Provide the [x, y] coordinate of the cell's center where the given text is located.  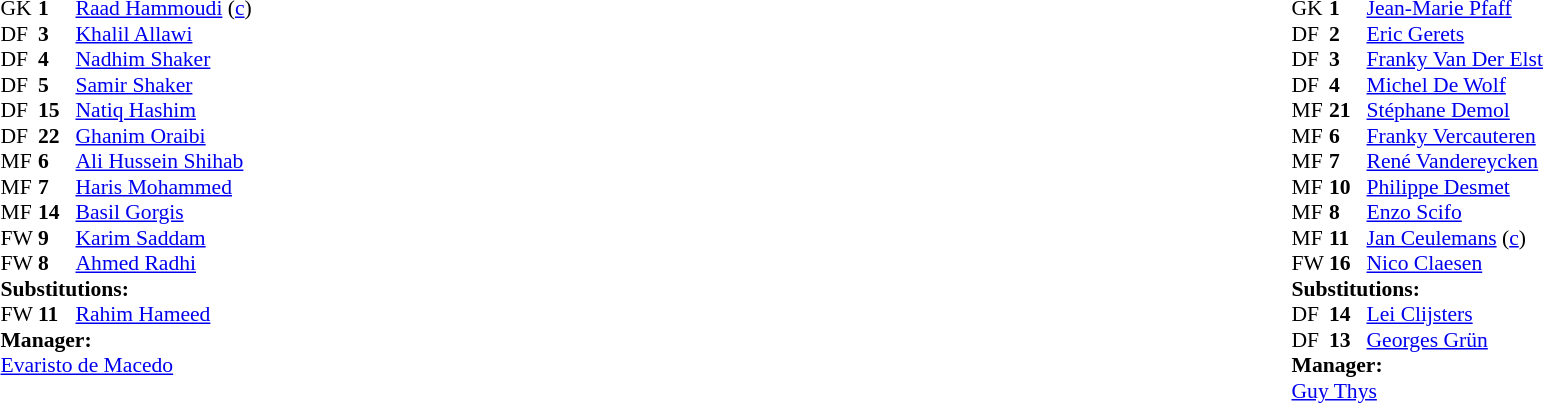
Enzo Scifo [1455, 213]
Stéphane Demol [1455, 111]
13 [1348, 340]
René Vandereycken [1455, 161]
Franky Van Der Elst [1455, 59]
Evaristo de Macedo [126, 365]
Nadhim Shaker [164, 59]
15 [57, 111]
Ghanim Oraibi [164, 136]
Rahim Hameed [164, 315]
Karim Saddam [164, 238]
Jan Ceulemans (c) [1455, 238]
9 [57, 238]
Michel De Wolf [1455, 85]
Natiq Hashim [164, 111]
5 [57, 85]
16 [1348, 263]
Nico Claesen [1455, 263]
Georges Grün [1455, 340]
Lei Clijsters [1455, 315]
Khalil Allawi [164, 34]
21 [1348, 111]
Eric Gerets [1455, 34]
2 [1348, 34]
22 [57, 136]
Philippe Desmet [1455, 187]
10 [1348, 187]
Franky Vercauteren [1455, 136]
Basil Gorgis [164, 213]
Haris Mohammed [164, 187]
Samir Shaker [164, 85]
Ahmed Radhi [164, 263]
Ali Hussein Shihab [164, 161]
